Pinpoint the cell where the given text exists, returning its (X, Y) midpoint coordinate. 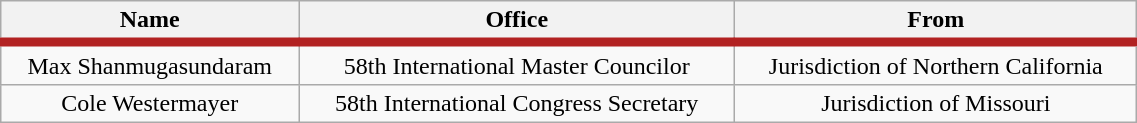
Jurisdiction of Missouri (936, 103)
58th International Congress Secretary (517, 103)
Office (517, 22)
From (936, 22)
Name (150, 22)
Jurisdiction of Northern California (936, 64)
Max Shanmugasundaram (150, 64)
58th International Master Councilor (517, 64)
Cole Westermayer (150, 103)
